Pinpoint the cell where the given text exists, returning its [X, Y] midpoint coordinate. 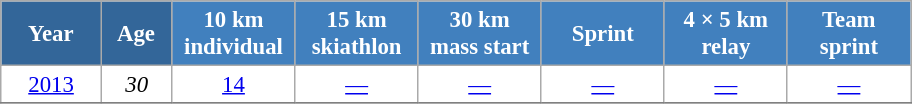
Team sprint [848, 34]
10 km individual [234, 34]
Age [136, 34]
4 × 5 km relay [726, 34]
Sprint [602, 34]
14 [234, 85]
30 km mass start [480, 34]
15 km skiathlon [356, 34]
30 [136, 85]
Year [52, 34]
2013 [52, 85]
